Extract the (x, y) coordinate from the center of the cell holding the provided text.  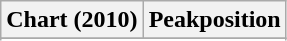
Chart (2010) (72, 20)
Peakposition (214, 20)
